Capture the cell that displays the provided text and extract its [x, y] central coordinate. 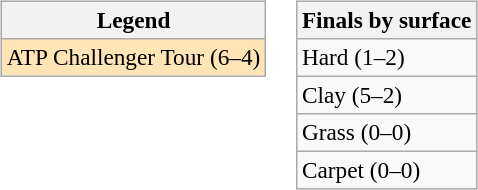
Clay (5–2) [387, 95]
ATP Challenger Tour (6–4) [133, 57]
Carpet (0–0) [387, 171]
Hard (1–2) [387, 57]
Grass (0–0) [387, 133]
Legend [133, 20]
Finals by surface [387, 20]
